Output the [X, Y] coordinate of the center of the cell containing the given text.  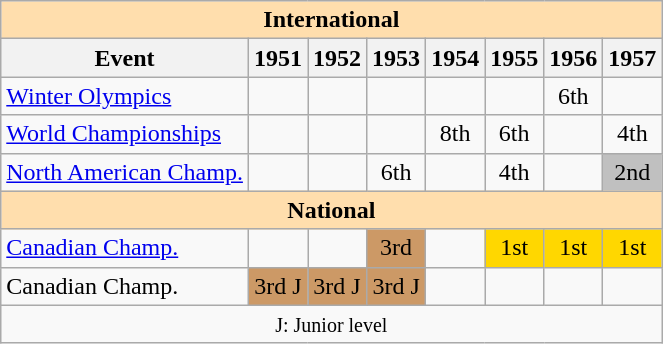
Event [125, 58]
1951 [278, 58]
National [332, 210]
1952 [338, 58]
2nd [632, 172]
1954 [456, 58]
1953 [396, 58]
1956 [574, 58]
1955 [514, 58]
1957 [632, 58]
8th [456, 134]
3rd [396, 248]
International [332, 20]
J: Junior level [332, 324]
North American Champ. [125, 172]
World Championships [125, 134]
Winter Olympics [125, 96]
